Search for the cell housing the specified text and yield its (X, Y) center coordinate. 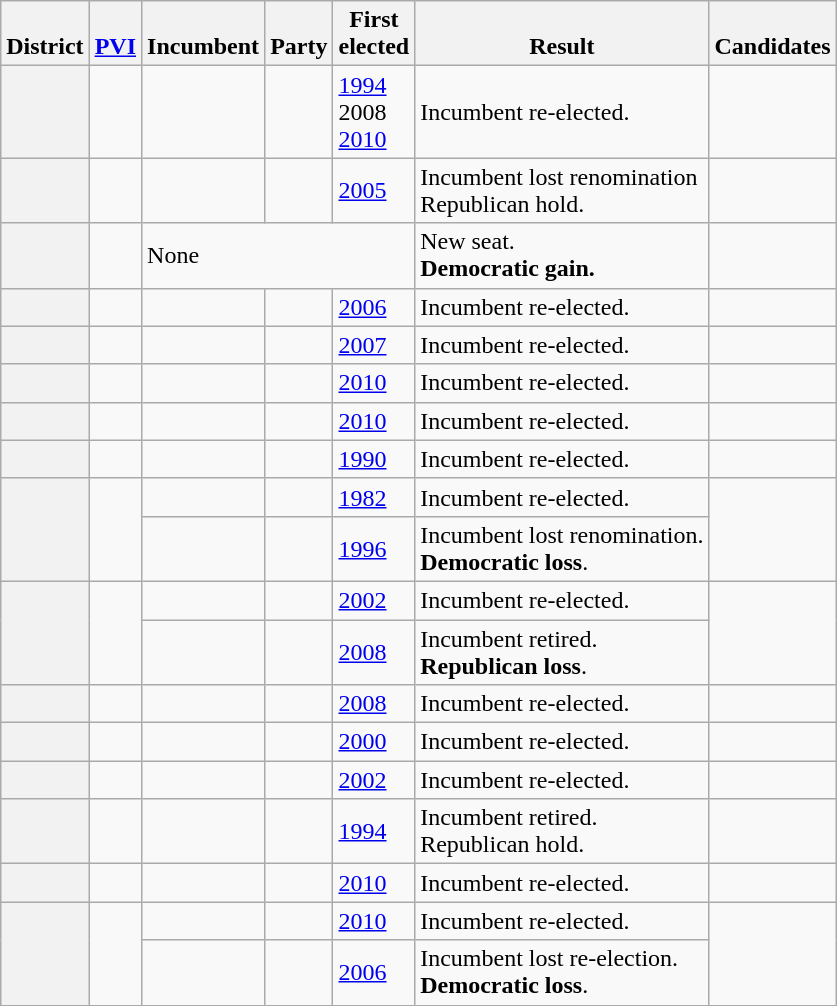
Incumbent retired.Republican hold. (562, 832)
Firstelected (374, 34)
Incumbent retired.Republican loss. (562, 652)
New seat.Democratic gain. (562, 256)
Party (299, 34)
1990 (374, 459)
Result (562, 34)
None (278, 256)
District (45, 34)
Incumbent lost renominationRepublican hold. (562, 190)
Candidates (772, 34)
Incumbent (204, 34)
PVI (115, 34)
1982 (374, 497)
Incumbent lost re-election.Democratic loss. (562, 972)
1996 (374, 548)
2007 (374, 345)
2000 (374, 742)
2005 (374, 190)
19942008 2010 (374, 112)
Incumbent lost renomination.Democratic loss. (562, 548)
1994 (374, 832)
